Provide the (X, Y) coordinate of the cell's center where the given text is located.  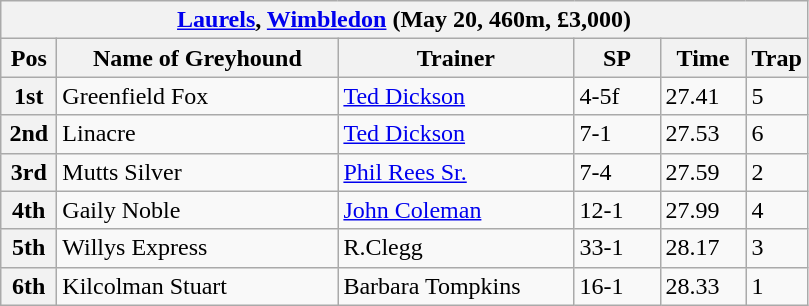
2 (776, 172)
Barbara Tompkins (456, 286)
6 (776, 134)
SP (617, 58)
16-1 (617, 286)
Linacre (198, 134)
4 (776, 210)
1 (776, 286)
3rd (29, 172)
Trap (776, 58)
2nd (29, 134)
6th (29, 286)
27.41 (703, 96)
John Coleman (456, 210)
7-1 (617, 134)
Pos (29, 58)
7-4 (617, 172)
5th (29, 248)
33-1 (617, 248)
Time (703, 58)
Willys Express (198, 248)
27.59 (703, 172)
Trainer (456, 58)
27.99 (703, 210)
3 (776, 248)
Phil Rees Sr. (456, 172)
R.Clegg (456, 248)
4-5f (617, 96)
Kilcolman Stuart (198, 286)
27.53 (703, 134)
Greenfield Fox (198, 96)
4th (29, 210)
12-1 (617, 210)
28.33 (703, 286)
Gaily Noble (198, 210)
5 (776, 96)
Laurels, Wimbledon (May 20, 460m, £3,000) (404, 20)
Mutts Silver (198, 172)
1st (29, 96)
Name of Greyhound (198, 58)
28.17 (703, 248)
